Extract the [x, y] coordinate from the center of the cell holding the provided text.  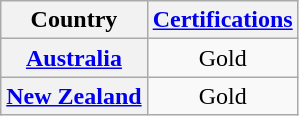
Certifications [222, 20]
Country [74, 20]
Australia [74, 58]
New Zealand [74, 96]
